Return [x, y] of the center of cell containing provided text 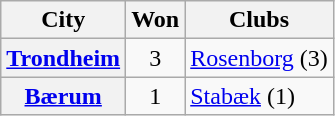
Rosenborg (3) [260, 58]
Stabæk (1) [260, 96]
Won [156, 20]
City [64, 20]
Trondheim [64, 58]
1 [156, 96]
Clubs [260, 20]
3 [156, 58]
Bærum [64, 96]
